Identify which cell holds the provided text, then report its [X, Y] central coordinate. 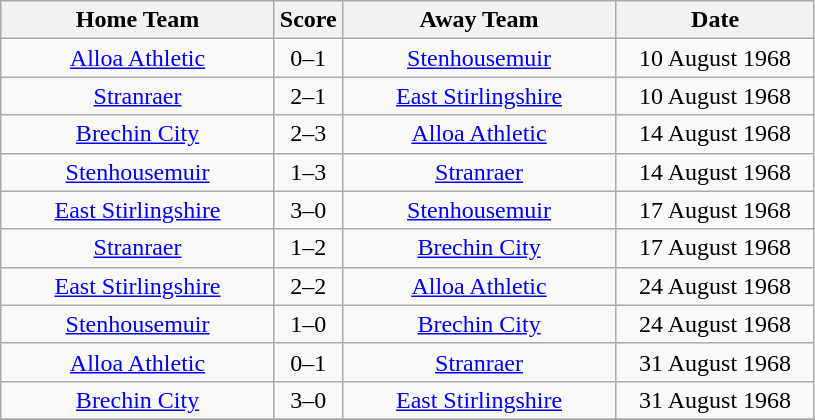
Home Team [138, 20]
Date [716, 20]
2–3 [308, 134]
Score [308, 20]
1–3 [308, 172]
1–2 [308, 248]
Away Team [479, 20]
1–0 [308, 324]
2–2 [308, 286]
2–1 [308, 96]
